Pinpoint the cell where the given text exists, returning its (x, y) midpoint coordinate. 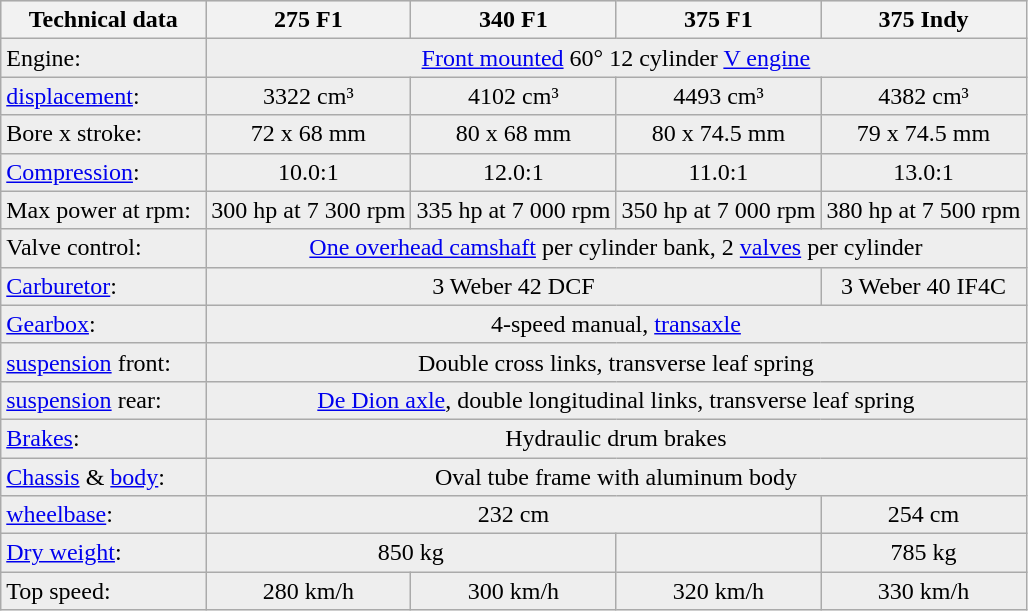
375 Indy (924, 20)
Top speed: (104, 591)
Carburetor: (104, 286)
Engine: (104, 58)
suspension front: (104, 362)
Hydraulic drum brakes (616, 438)
350 hp at 7 000 rpm (718, 210)
4102 cm³ (514, 96)
300 hp at 7 300 rpm (308, 210)
79 x 74.5 mm (924, 134)
80 x 68 mm (514, 134)
Gearbox: (104, 324)
wheelbase: (104, 515)
80 x 74.5 mm (718, 134)
Chassis & body: (104, 477)
Max power at rpm: (104, 210)
Oval tube frame with aluminum body (616, 477)
12.0:1 (514, 172)
850 kg (411, 553)
254 cm (924, 515)
suspension rear: (104, 400)
displacement: (104, 96)
340 F1 (514, 20)
13.0:1 (924, 172)
4-speed manual, transaxle (616, 324)
785 kg (924, 553)
275 F1 (308, 20)
375 F1 (718, 20)
Technical data (104, 20)
72 x 68 mm (308, 134)
Front mounted 60° 12 cylinder V engine (616, 58)
Double cross links, transverse leaf spring (616, 362)
Brakes: (104, 438)
335 hp at 7 000 rpm (514, 210)
Valve control: (104, 248)
232 cm (514, 515)
3 Weber 42 DCF (514, 286)
Compression: (104, 172)
330 km/h (924, 591)
Bore x stroke: (104, 134)
320 km/h (718, 591)
De Dion axle, double longitudinal links, transverse leaf spring (616, 400)
380 hp at 7 500 rpm (924, 210)
3322 cm³ (308, 96)
280 km/h (308, 591)
4493 cm³ (718, 96)
4382 cm³ (924, 96)
300 km/h (514, 591)
Dry weight: (104, 553)
10.0:1 (308, 172)
11.0:1 (718, 172)
3 Weber 40 IF4C (924, 286)
One overhead camshaft per cylinder bank, 2 valves per cylinder (616, 248)
